Locate the cell with the specified text and output its (X, Y) center coordinate. 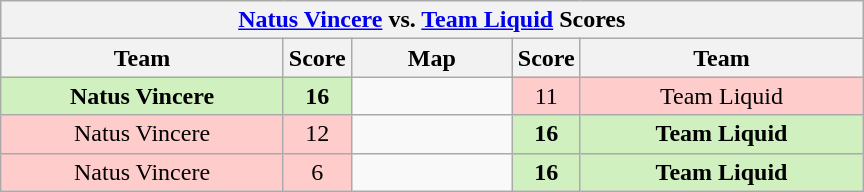
Natus Vincere vs. Team Liquid Scores (432, 20)
11 (546, 96)
6 (317, 172)
Map (432, 58)
12 (317, 134)
